Determine the [X, Y] coordinate at the center of the cell enclosing the given text.  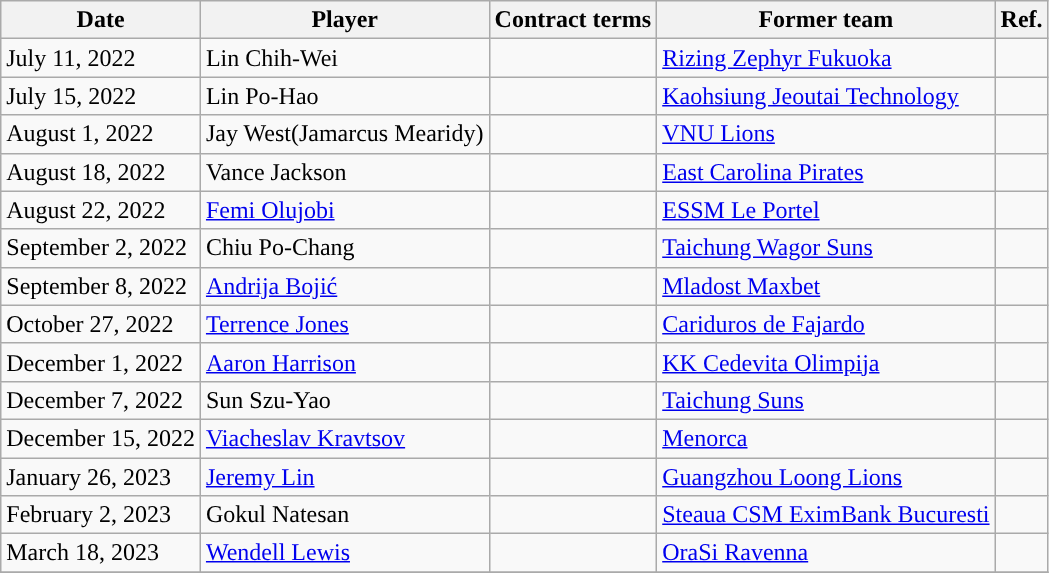
Mladost Maxbet [826, 286]
September 2, 2022 [101, 248]
August 18, 2022 [101, 172]
Chiu Po-Chang [344, 248]
Kaohsiung Jeoutai Technology [826, 96]
Wendell Lewis [344, 553]
East Carolina Pirates [826, 172]
Contract terms [573, 20]
December 15, 2022 [101, 438]
July 15, 2022 [101, 96]
ESSM Le Portel [826, 210]
Menorca [826, 438]
Terrence Jones [344, 324]
Ref. [1022, 20]
Gokul Natesan [344, 515]
January 26, 2023 [101, 477]
Player [344, 20]
Sun Szu-Yao [344, 400]
Vance Jackson [344, 172]
July 11, 2022 [101, 58]
Steaua CSM EximBank Bucuresti [826, 515]
Rizing Zephyr Fukuoka [826, 58]
VNU Lions [826, 134]
Cariduros de Fajardo [826, 324]
Femi Olujobi [344, 210]
Viacheslav Kravtsov [344, 438]
August 22, 2022 [101, 210]
Date [101, 20]
OraSi Ravenna [826, 553]
August 1, 2022 [101, 134]
December 1, 2022 [101, 362]
Jeremy Lin [344, 477]
October 27, 2022 [101, 324]
Aaron Harrison [344, 362]
Lin Po-Hao [344, 96]
Taichung Suns [826, 400]
December 7, 2022 [101, 400]
Jay West(Jamarcus Mearidy) [344, 134]
KK Cedevita Olimpija [826, 362]
Guangzhou Loong Lions [826, 477]
Andrija Bojić [344, 286]
February 2, 2023 [101, 515]
Lin Chih-Wei [344, 58]
Taichung Wagor Suns [826, 248]
March 18, 2023 [101, 553]
September 8, 2022 [101, 286]
Former team [826, 20]
